Provide the (x, y) coordinate of the cell's center where the given text is located.  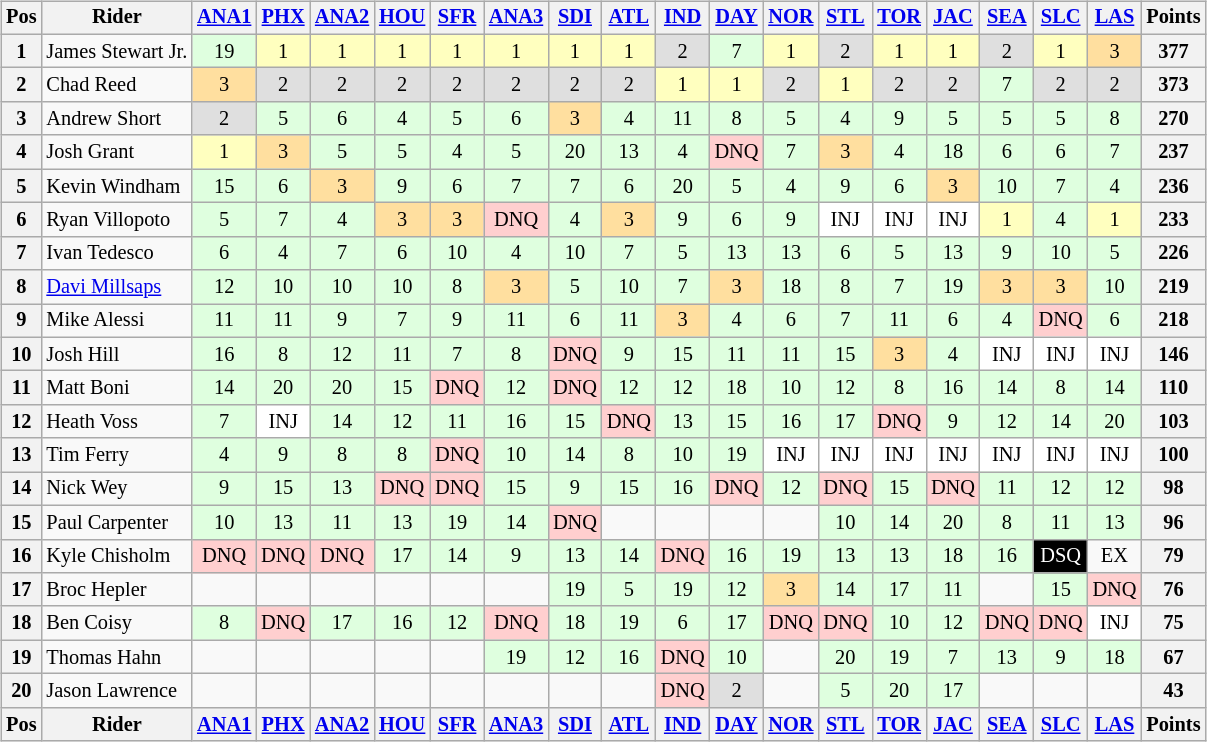
96 (1173, 522)
377 (1173, 51)
EX (1115, 556)
Paul Carpenter (116, 522)
Thomas Hahn (116, 657)
270 (1173, 119)
75 (1173, 623)
218 (1173, 321)
Ivan Tedesco (116, 253)
Ryan Villopoto (116, 220)
Davi Millsaps (116, 287)
237 (1173, 152)
67 (1173, 657)
219 (1173, 287)
Kevin Windham (116, 186)
98 (1173, 489)
Ben Coisy (116, 623)
Kyle Chisholm (116, 556)
Heath Voss (116, 422)
233 (1173, 220)
James Stewart Jr. (116, 51)
Tim Ferry (116, 455)
Matt Boni (116, 388)
79 (1173, 556)
Nick Wey (116, 489)
Jason Lawrence (116, 691)
DSQ (1061, 556)
Josh Grant (116, 152)
146 (1173, 354)
Broc Hepler (116, 590)
226 (1173, 253)
100 (1173, 455)
236 (1173, 186)
110 (1173, 388)
76 (1173, 590)
Chad Reed (116, 85)
Mike Alessi (116, 321)
43 (1173, 691)
Andrew Short (116, 119)
103 (1173, 422)
Josh Hill (116, 354)
373 (1173, 85)
